Find where the given text appears and provide that cell's center as (X, Y) coordinate. 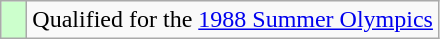
Qualified for the 1988 Summer Olympics (233, 20)
